Detect which cell encompasses the target text, then output its (x, y) center coordinate. 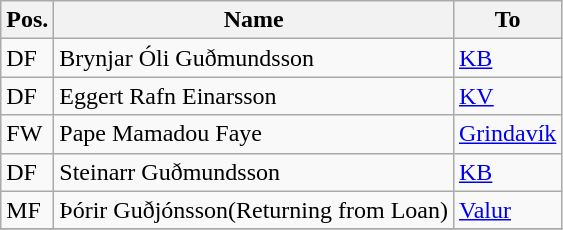
Pape Mamadou Faye (254, 134)
KV (507, 96)
Grindavík (507, 134)
MF (28, 210)
To (507, 20)
FW (28, 134)
Valur (507, 210)
Þórir Guðjónsson(Returning from Loan) (254, 210)
Pos. (28, 20)
Name (254, 20)
Brynjar Óli Guðmundsson (254, 58)
Eggert Rafn Einarsson (254, 96)
Steinarr Guðmundsson (254, 172)
